Find where the given text appears and provide that cell's center as [X, Y] coordinate. 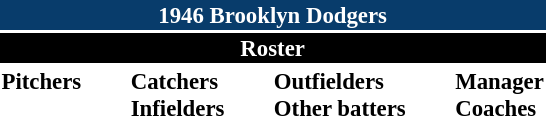
Roster [272, 48]
1946 Brooklyn Dodgers [272, 15]
